Identify which cell holds the provided text, then report its [X, Y] central coordinate. 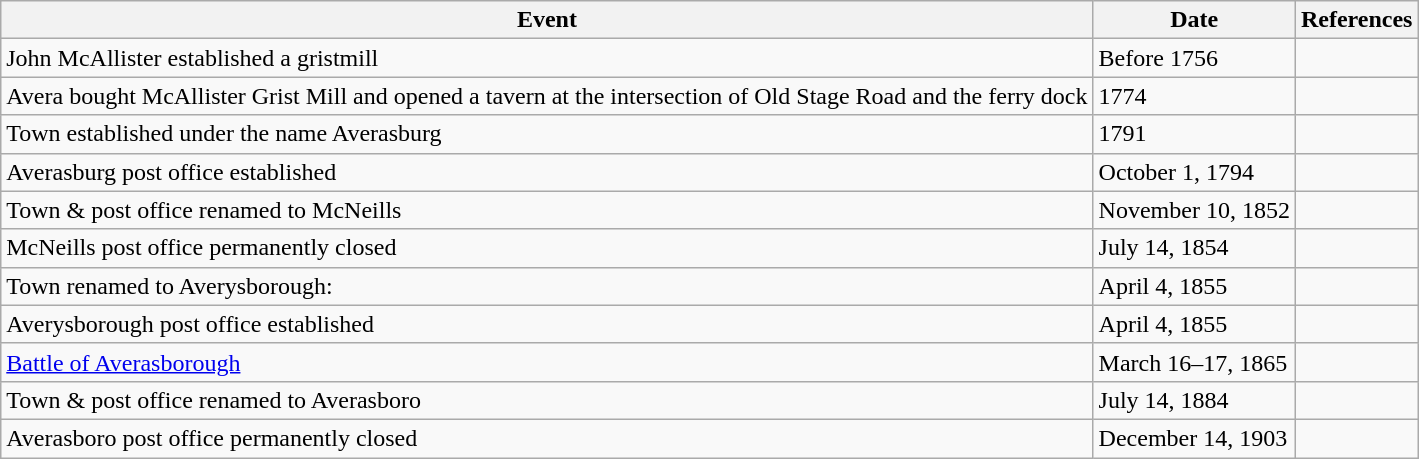
John McAllister established a gristmill [547, 58]
Averasboro post office permanently closed [547, 438]
McNeills post office permanently closed [547, 248]
Town & post office renamed to McNeills [547, 210]
October 1, 1794 [1194, 172]
Before 1756 [1194, 58]
1791 [1194, 134]
November 10, 1852 [1194, 210]
December 14, 1903 [1194, 438]
July 14, 1884 [1194, 400]
Event [547, 20]
References [1356, 20]
July 14, 1854 [1194, 248]
Town & post office renamed to Averasboro [547, 400]
Town renamed to Averysborough: [547, 286]
Averasburg post office established [547, 172]
March 16–17, 1865 [1194, 362]
1774 [1194, 96]
Avera bought McAllister Grist Mill and opened a tavern at the intersection of Old Stage Road and the ferry dock [547, 96]
Date [1194, 20]
Averysborough post office established [547, 324]
Town established under the name Averasburg [547, 134]
Battle of Averasborough [547, 362]
